Return the (X, Y) coordinate for the center point of the cell that contains the specified text.  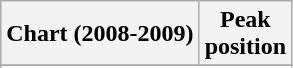
Peakposition (245, 34)
Chart (2008-2009) (100, 34)
